Find where the given text appears and provide that cell's center as (X, Y) coordinate. 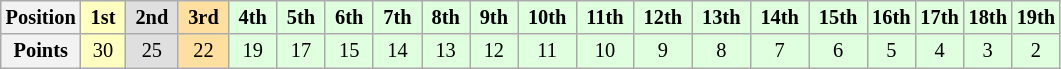
7th (397, 17)
14th (779, 17)
6 (838, 51)
Points (41, 51)
17 (301, 51)
18th (988, 17)
2 (1036, 51)
5th (301, 17)
25 (152, 51)
12 (494, 51)
11 (547, 51)
4th (253, 17)
30 (104, 51)
14 (397, 51)
13 (446, 51)
Position (41, 17)
8 (721, 51)
1st (104, 17)
10 (604, 51)
13th (721, 17)
4 (939, 51)
2nd (152, 17)
7 (779, 51)
5 (891, 51)
3rd (203, 17)
15th (838, 17)
11th (604, 17)
3 (988, 51)
17th (939, 17)
10th (547, 17)
9 (663, 51)
22 (203, 51)
15 (349, 51)
19 (253, 51)
8th (446, 17)
9th (494, 17)
12th (663, 17)
6th (349, 17)
19th (1036, 17)
16th (891, 17)
